Find where the given text appears and provide that cell's center as (X, Y) coordinate. 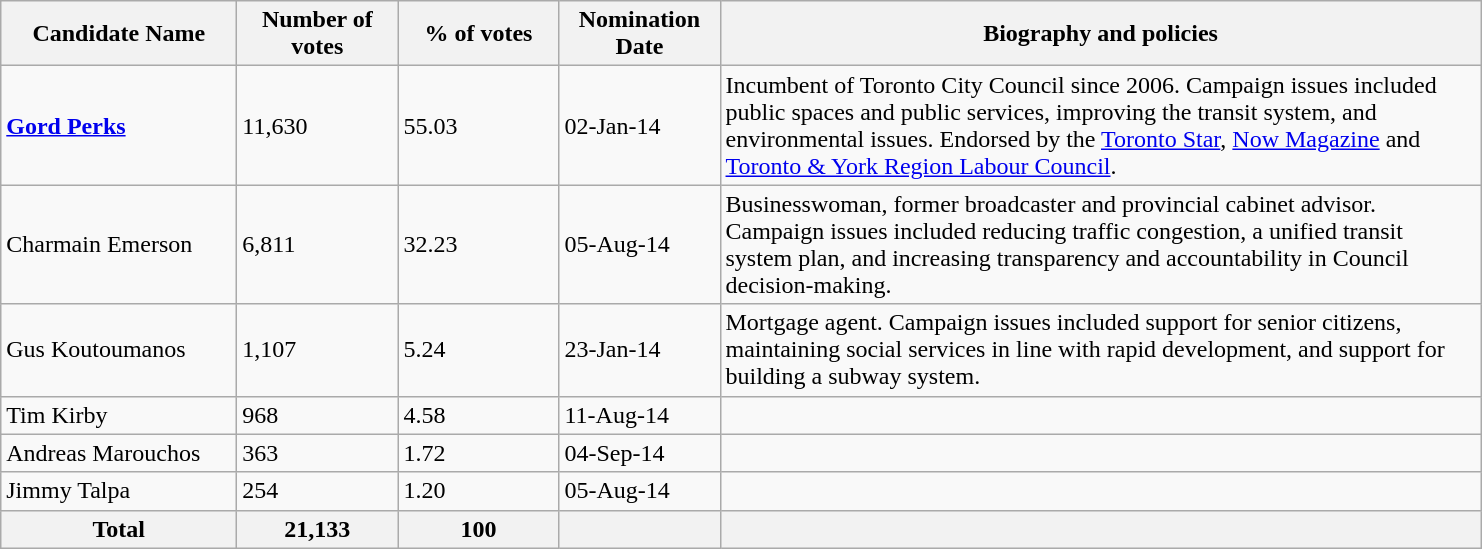
55.03 (478, 126)
1,107 (318, 350)
968 (318, 415)
1.20 (478, 491)
02-Jan-14 (640, 126)
Tim Kirby (119, 415)
Jimmy Talpa (119, 491)
% of votes (478, 34)
100 (478, 529)
363 (318, 453)
23-Jan-14 (640, 350)
Nomination Date (640, 34)
04-Sep-14 (640, 453)
11-Aug-14 (640, 415)
4.58 (478, 415)
Number of votes (318, 34)
Gus Koutoumanos (119, 350)
Biography and policies (1100, 34)
Gord Perks (119, 126)
254 (318, 491)
21,133 (318, 529)
5.24 (478, 350)
Andreas Marouchos (119, 453)
32.23 (478, 244)
6,811 (318, 244)
Total (119, 529)
11,630 (318, 126)
Charmain Emerson (119, 244)
Candidate Name (119, 34)
1.72 (478, 453)
